Detect which cell encompasses the target text, then output its [x, y] center coordinate. 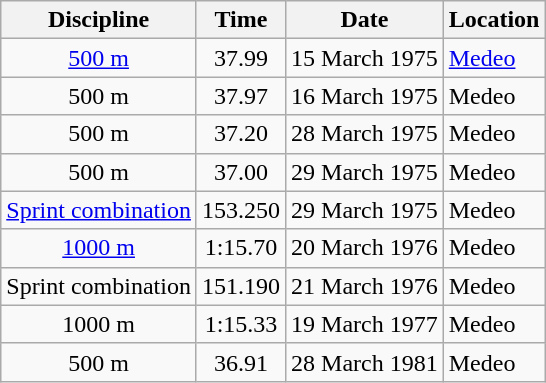
36.91 [240, 362]
20 March 1976 [365, 248]
37.00 [240, 172]
15 March 1975 [365, 58]
37.20 [240, 134]
21 March 1976 [365, 286]
Time [240, 20]
28 March 1981 [365, 362]
16 March 1975 [365, 96]
Discipline [99, 20]
37.99 [240, 58]
1:15.70 [240, 248]
Date [365, 20]
19 March 1977 [365, 324]
153.250 [240, 210]
Location [494, 20]
151.190 [240, 286]
28 March 1975 [365, 134]
37.97 [240, 96]
1:15.33 [240, 324]
